Pinpoint the cell where the given text exists, returning its (X, Y) midpoint coordinate. 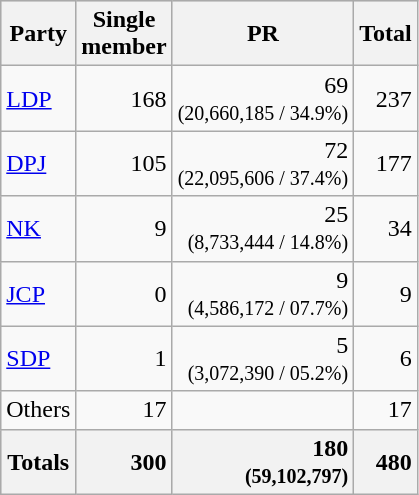
Total (386, 34)
168 (124, 98)
180(59,102,797) (263, 462)
SDP (38, 358)
480 (386, 462)
177 (386, 164)
NK (38, 228)
5(3,072,390 / 05.2%) (263, 358)
105 (124, 164)
6 (386, 358)
25(8,733,444 / 14.8%) (263, 228)
PR (263, 34)
9(4,586,172 / 07.7%) (263, 294)
JCP (38, 294)
300 (124, 462)
DPJ (38, 164)
34 (386, 228)
Party (38, 34)
Totals (38, 462)
0 (124, 294)
Others (38, 410)
LDP (38, 98)
69(20,660,185 / 34.9%) (263, 98)
72(22,095,606 / 37.4%) (263, 164)
1 (124, 358)
237 (386, 98)
Singlemember (124, 34)
